Find where the given text appears and provide that cell's center as (X, Y) coordinate. 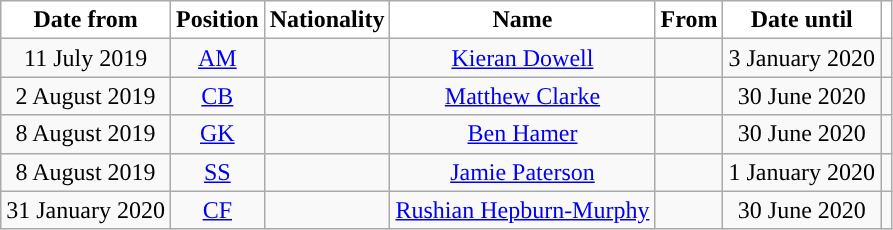
1 January 2020 (802, 172)
Ben Hamer (522, 134)
Matthew Clarke (522, 96)
Jamie Paterson (522, 172)
Nationality (327, 20)
Rushian Hepburn-Murphy (522, 210)
3 January 2020 (802, 58)
Date until (802, 20)
From (689, 20)
11 July 2019 (86, 58)
AM (217, 58)
Kieran Dowell (522, 58)
GK (217, 134)
2 August 2019 (86, 96)
CB (217, 96)
Position (217, 20)
Date from (86, 20)
Name (522, 20)
CF (217, 210)
SS (217, 172)
31 January 2020 (86, 210)
